Search for the cell housing the specified text and yield its [x, y] center coordinate. 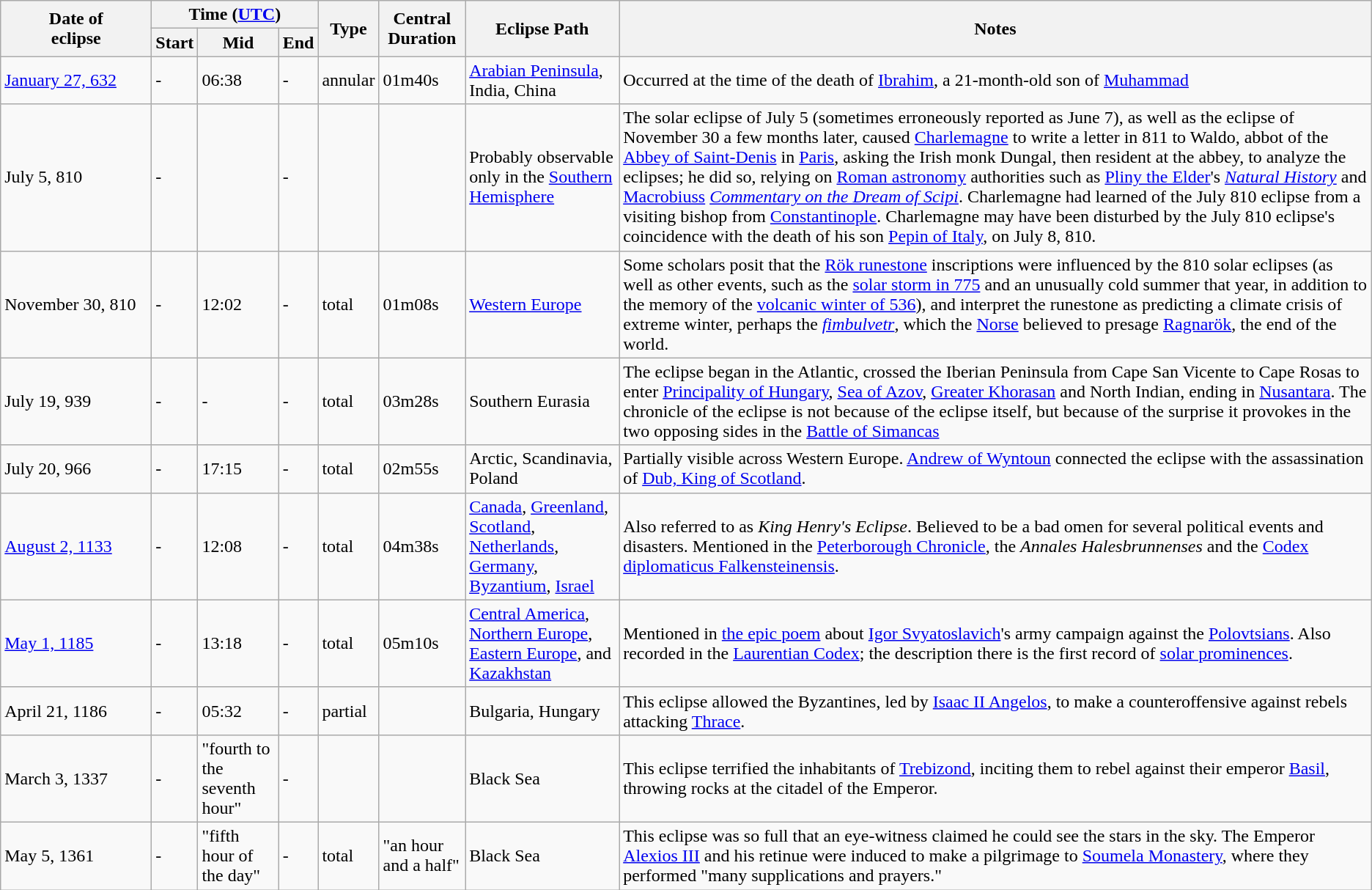
Bulgaria, Hungary [542, 711]
05:32 [238, 711]
Date ofeclipse [76, 29]
Partially visible across Western Europe. Andrew of Wyntoun connected the eclipse with the assassination of Dub, King of Scotland. [995, 469]
"an hour and a half" [422, 856]
06:38 [238, 81]
July 5, 810 [76, 177]
03m28s [422, 402]
Canada, Greenland, Scotland, Netherlands, Germany, Byzantium, Israel [542, 546]
Eclipse Path [542, 29]
12:08 [238, 546]
"fourth to the seventh hour" [238, 779]
Notes [995, 29]
"fifth hour of the day" [238, 856]
April 21, 1186 [76, 711]
Central Duration [422, 29]
July 20, 966 [76, 469]
annular [349, 81]
Probably observable only in the Southern Hemisphere [542, 177]
End [298, 43]
Arctic, Scandinavia, Poland [542, 469]
Arabian Peninsula, India, China [542, 81]
May 1, 1185 [76, 644]
04m38s [422, 546]
January 27, 632 [76, 81]
May 5, 1361 [76, 856]
partial [349, 711]
August 2, 1133 [76, 546]
17:15 [238, 469]
02m55s [422, 469]
Type [349, 29]
01m40s [422, 81]
Southern Eurasia [542, 402]
05m10s [422, 644]
July 19, 939 [76, 402]
Mid [238, 43]
Central America, Northern Europe, Eastern Europe, and Kazakhstan [542, 644]
March 3, 1337 [76, 779]
Occurred at the time of the death of Ibrahim, a 21-month-old son of Muhammad [995, 81]
November 30, 810 [76, 304]
Start [174, 43]
01m08s [422, 304]
Time (UTC) [235, 15]
12:02 [238, 304]
Western Europe [542, 304]
This eclipse allowed the Byzantines, led by Isaac II Angelos, to make a counteroffensive against rebels attacking Thrace. [995, 711]
13:18 [238, 644]
